Identify which cell holds the provided text, then report its (x, y) central coordinate. 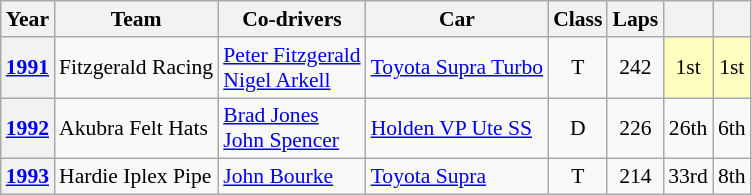
242 (635, 68)
Laps (635, 19)
Akubra Felt Hats (136, 128)
D (578, 128)
1992 (28, 128)
26th (688, 128)
Toyota Supra (458, 177)
33rd (688, 177)
Hardie Iplex Pipe (136, 177)
226 (635, 128)
6th (732, 128)
Team (136, 19)
1993 (28, 177)
Toyota Supra Turbo (458, 68)
Holden VP Ute SS (458, 128)
John Bourke (292, 177)
214 (635, 177)
Brad Jones John Spencer (292, 128)
Fitzgerald Racing (136, 68)
Co-drivers (292, 19)
Peter Fitzgerald Nigel Arkell (292, 68)
Year (28, 19)
Class (578, 19)
Car (458, 19)
8th (732, 177)
1991 (28, 68)
